From the cell containing the given text, extract its center point as [X, Y] coordinate. 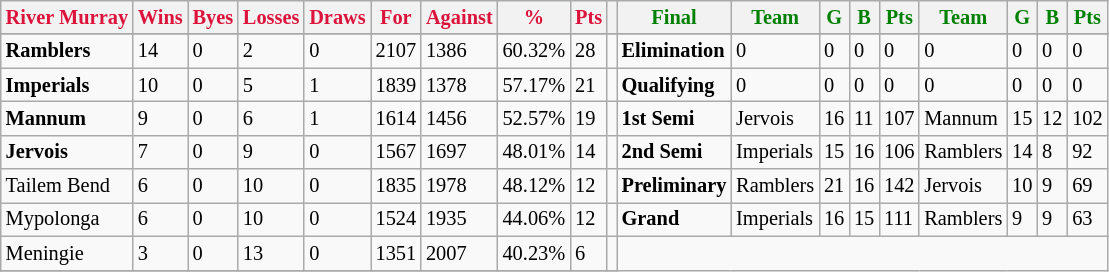
River Murray [67, 17]
28 [588, 51]
Tailem Bend [67, 186]
5 [271, 85]
1835 [396, 186]
Preliminary [674, 186]
40.23% [534, 253]
1351 [396, 253]
3 [160, 253]
Elimination [674, 51]
60.32% [534, 51]
Mypolonga [67, 219]
Losses [271, 17]
Against [460, 17]
Draws [337, 17]
44.06% [534, 219]
1st Semi [674, 118]
48.01% [534, 152]
8 [1052, 152]
Final [674, 17]
142 [899, 186]
19 [588, 118]
2107 [396, 51]
1456 [460, 118]
92 [1087, 152]
52.57% [534, 118]
11 [864, 118]
1378 [460, 85]
1567 [396, 152]
13 [271, 253]
For [396, 17]
Wins [160, 17]
1978 [460, 186]
1935 [460, 219]
111 [899, 219]
1524 [396, 219]
2nd Semi [674, 152]
1614 [396, 118]
Meningie [67, 253]
2007 [460, 253]
102 [1087, 118]
1839 [396, 85]
1386 [460, 51]
106 [899, 152]
2 [271, 51]
69 [1087, 186]
1697 [460, 152]
107 [899, 118]
Grand [674, 219]
Qualifying [674, 85]
63 [1087, 219]
7 [160, 152]
% [534, 17]
Byes [213, 17]
48.12% [534, 186]
57.17% [534, 85]
